Provide the [X, Y] coordinate of the cell's center where the given text is located.  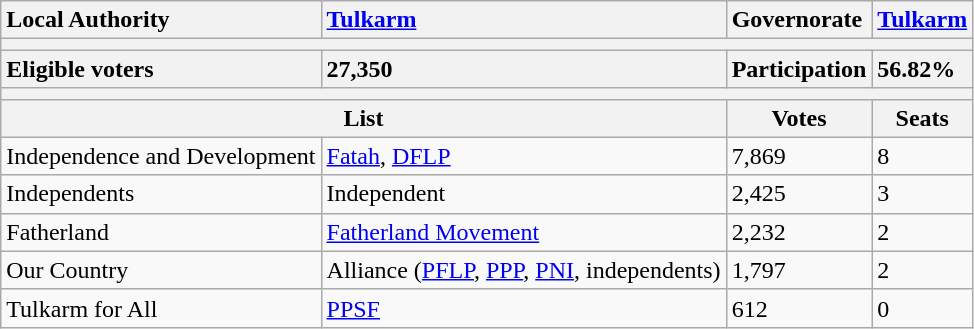
Our Country [161, 270]
0 [922, 308]
PPSF [524, 308]
Tulkarm for All [161, 308]
1,797 [799, 270]
Governorate [799, 20]
7,869 [799, 156]
List [364, 118]
Independent [524, 194]
Independents [161, 194]
Participation [799, 69]
612 [799, 308]
Independence and Development [161, 156]
Seats [922, 118]
Fatah, DFLP [524, 156]
Votes [799, 118]
3 [922, 194]
Local Authority [161, 20]
56.82% [922, 69]
2,232 [799, 232]
27,350 [524, 69]
8 [922, 156]
Fatherland Movement [524, 232]
Fatherland [161, 232]
2,425 [799, 194]
Eligible voters [161, 69]
Alliance (PFLP, PPP, PNI, independents) [524, 270]
